From the cell containing the given text, extract its center point as [x, y] coordinate. 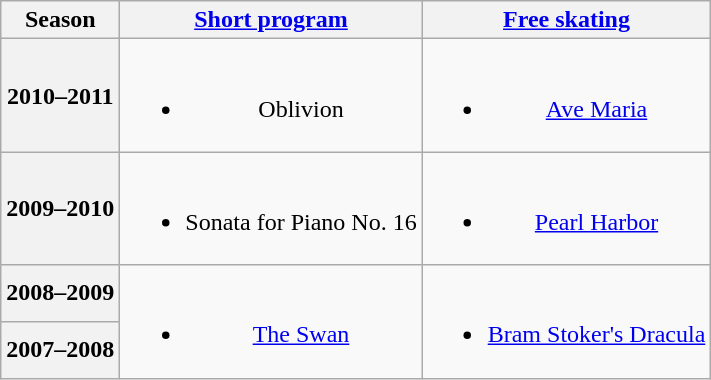
Free skating [566, 20]
Oblivion [271, 96]
Short program [271, 20]
Ave Maria [566, 96]
The Swan [271, 322]
2009–2010 [60, 208]
Bram Stoker's Dracula [566, 322]
Sonata for Piano No. 16 [271, 208]
2007–2008 [60, 350]
Season [60, 20]
Pearl Harbor [566, 208]
2008–2009 [60, 294]
2010–2011 [60, 96]
